Provide the (X, Y) coordinate of the cell's center where the given text is located.  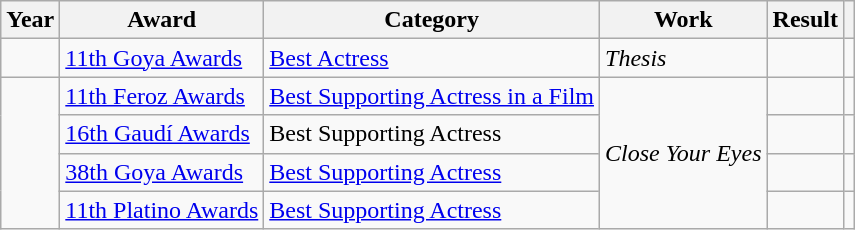
11th Feroz Awards (162, 96)
Category (432, 20)
Close Your Eyes (684, 153)
11th Platino Awards (162, 210)
11th Goya Awards (162, 58)
Result (805, 20)
Thesis (684, 58)
16th Gaudí Awards (162, 134)
Best Actress (432, 58)
Work (684, 20)
Best Supporting Actress in a Film (432, 96)
38th Goya Awards (162, 172)
Award (162, 20)
Year (30, 20)
